Return the (x, y) coordinate for the center point of the cell that contains the specified text.  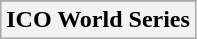
ICO World Series (98, 20)
